Locate the cell with the specified text and output its (x, y) center coordinate. 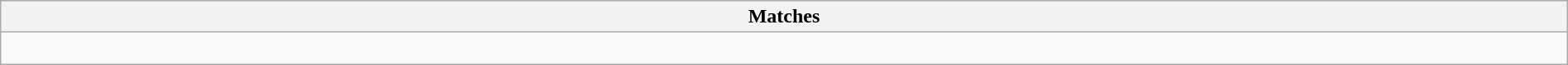
Matches (784, 17)
